Return (x, y) of the center of cell containing provided text 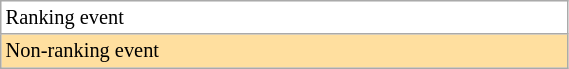
Ranking event (284, 17)
Non-ranking event (284, 51)
